Provide the [x, y] coordinate of the cell's center where the given text is located.  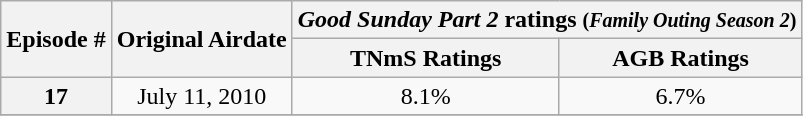
6.7% [680, 96]
AGB Ratings [680, 58]
17 [56, 96]
July 11, 2010 [202, 96]
Good Sunday Part 2 ratings (Family Outing Season 2) [547, 20]
Original Airdate [202, 39]
Episode # [56, 39]
8.1% [426, 96]
TNmS Ratings [426, 58]
